Scan for the cell matching the given text and deliver its [X, Y] coordinate at center. 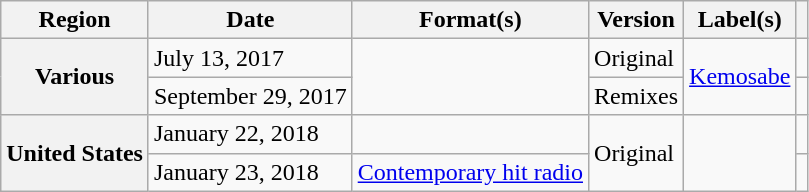
Remixes [636, 96]
Kemosabe [740, 77]
Version [636, 20]
Contemporary hit radio [470, 172]
Format(s) [470, 20]
Date [250, 20]
Label(s) [740, 20]
Region [75, 20]
July 13, 2017 [250, 58]
September 29, 2017 [250, 96]
January 22, 2018 [250, 134]
January 23, 2018 [250, 172]
Various [75, 77]
United States [75, 153]
